Detect which cell encompasses the target text, then output its (x, y) center coordinate. 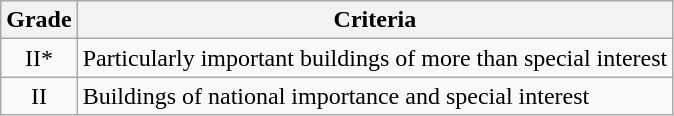
Criteria (375, 20)
II (39, 96)
Particularly important buildings of more than special interest (375, 58)
II* (39, 58)
Grade (39, 20)
Buildings of national importance and special interest (375, 96)
